For the text-containing cell, return its midpoint in [X, Y] coordinate format. 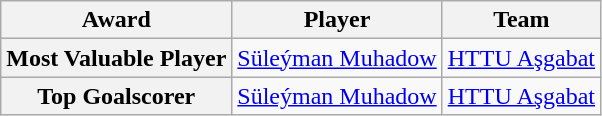
Top Goalscorer [116, 96]
Award [116, 20]
Team [521, 20]
Most Valuable Player [116, 58]
Player [337, 20]
